Identify which cell holds the provided text, then report its (X, Y) central coordinate. 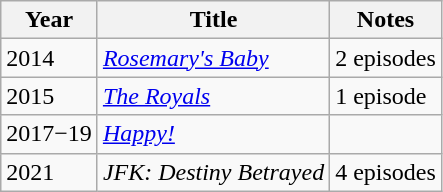
Title (213, 20)
2 episodes (386, 58)
Happy! (213, 134)
Notes (386, 20)
2021 (50, 172)
JFK: Destiny Betrayed (213, 172)
Year (50, 20)
1 episode (386, 96)
2015 (50, 96)
Rosemary's Baby (213, 58)
2014 (50, 58)
2017−19 (50, 134)
4 episodes (386, 172)
The Royals (213, 96)
